From the cell containing the given text, extract its center point as [X, Y] coordinate. 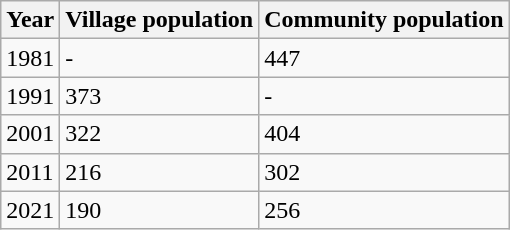
1981 [30, 58]
Community population [384, 20]
256 [384, 210]
Village population [160, 20]
190 [160, 210]
1991 [30, 96]
216 [160, 172]
2011 [30, 172]
2001 [30, 134]
322 [160, 134]
447 [384, 58]
2021 [30, 210]
373 [160, 96]
Year [30, 20]
302 [384, 172]
404 [384, 134]
